Provide the [X, Y] coordinate of the cell's center where the given text is located.  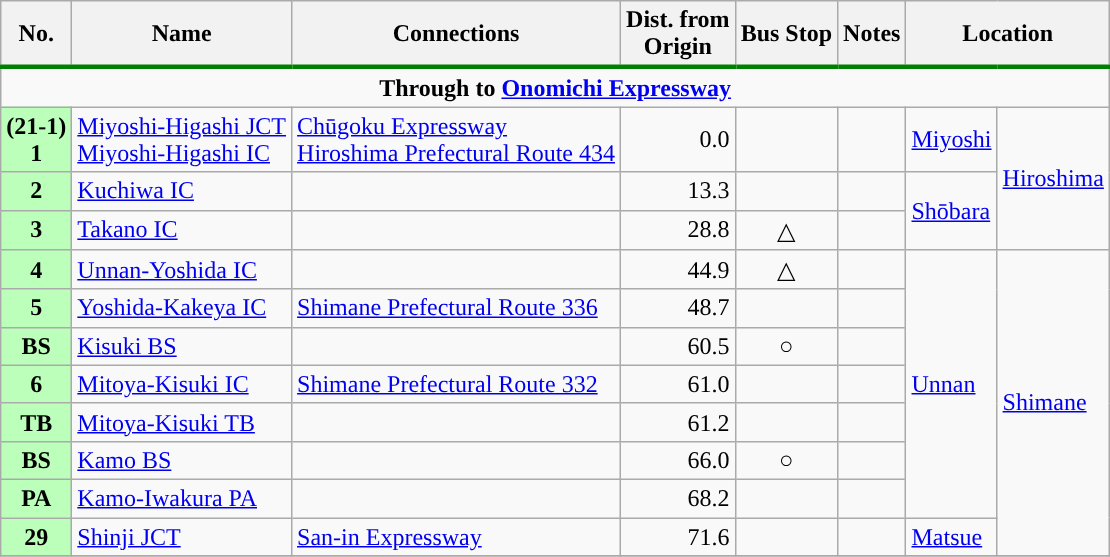
Yoshida-Kakeya IC [182, 308]
Matsue [952, 537]
PA [36, 498]
4 [36, 270]
Through to Onomichi Expressway [556, 87]
13.3 [678, 191]
Bus Stop [786, 34]
3 [36, 230]
San-in Expressway [456, 537]
66.0 [678, 460]
Connections [456, 34]
Unnan-Yoshida IC [182, 270]
Name [182, 34]
Miyoshi-Higashi JCTMiyoshi-Higashi IC [182, 140]
Shimane Prefectural Route 336 [456, 308]
Takano IC [182, 230]
Miyoshi [952, 140]
Chūgoku ExpresswayHiroshima Prefectural Route 434 [456, 140]
Kuchiwa IC [182, 191]
5 [36, 308]
Mitoya-Kisuki TB [182, 422]
Kamo BS [182, 460]
Dist. fromOrigin [678, 34]
Unnan [952, 384]
Shinji JCT [182, 537]
71.6 [678, 537]
Shōbara [952, 211]
48.7 [678, 308]
0.0 [678, 140]
61.0 [678, 384]
TB [36, 422]
Kisuki BS [182, 346]
(21-1)1 [36, 140]
60.5 [678, 346]
61.2 [678, 422]
Notes [872, 34]
Kamo-Iwakura PA [182, 498]
Shimane Prefectural Route 332 [456, 384]
Hiroshima [1053, 178]
28.8 [678, 230]
2 [36, 191]
44.9 [678, 270]
29 [36, 537]
6 [36, 384]
Shimane [1053, 403]
Location [1008, 34]
Mitoya-Kisuki IC [182, 384]
No. [36, 34]
68.2 [678, 498]
